For the text-containing cell, return its midpoint in [x, y] coordinate format. 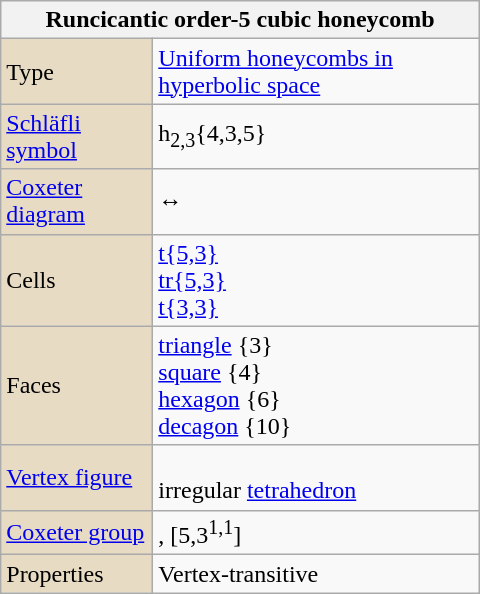
triangle {3}square {4}hexagon {6}decagon {10} [316, 386]
Faces [77, 386]
Type [77, 72]
Coxeter group [77, 532]
Vertex figure [77, 478]
, [5,31,1] [316, 532]
Properties [77, 574]
Schläfli symbol [77, 136]
Runcicantic order-5 cubic honeycomb [240, 20]
h2,3{4,3,5} [316, 136]
Vertex-transitive [316, 574]
↔ [316, 202]
t{5,3} tr{5,3} t{3,3} [316, 280]
Uniform honeycombs in hyperbolic space [316, 72]
Coxeter diagram [77, 202]
Cells [77, 280]
irregular tetrahedron [316, 478]
